Capture the cell that displays the provided text and extract its (X, Y) central coordinate. 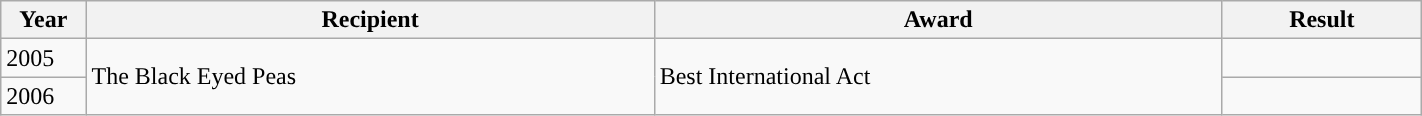
Award (938, 20)
Result (1322, 20)
2006 (44, 96)
Year (44, 20)
Recipient (370, 20)
The Black Eyed Peas (370, 77)
2005 (44, 58)
Best International Act (938, 77)
